Locate the cell with the specified text and output its [x, y] center coordinate. 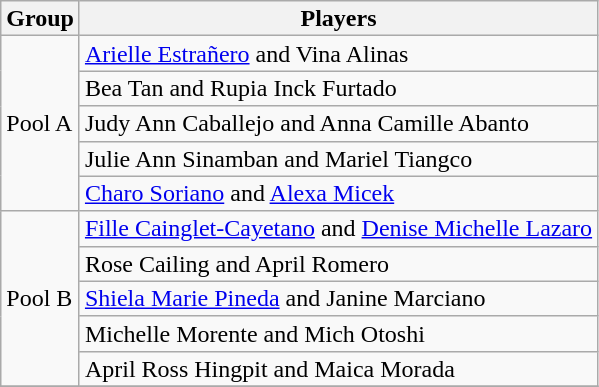
Michelle Morente and Mich Otoshi [338, 334]
Arielle Estrañero and Vina Alinas [338, 54]
Pool A [40, 124]
Players [338, 18]
Pool B [40, 298]
Bea Tan and Rupia Inck Furtado [338, 88]
Shiela Marie Pineda and Janine Marciano [338, 298]
Rose Cailing and April Romero [338, 264]
Julie Ann Sinamban and Mariel Tiangco [338, 158]
Group [40, 18]
April Ross Hingpit and Maica Morada [338, 368]
Charo Soriano and Alexa Micek [338, 194]
Fille Cainglet-Cayetano and Denise Michelle Lazaro [338, 228]
Judy Ann Caballejo and Anna Camille Abanto [338, 124]
